Detect which cell encompasses the target text, then output its (x, y) center coordinate. 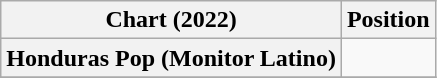
Chart (2022) (172, 20)
Position (388, 20)
Honduras Pop (Monitor Latino) (172, 58)
